Determine the (x, y) coordinate at the center of the cell enclosing the given text.  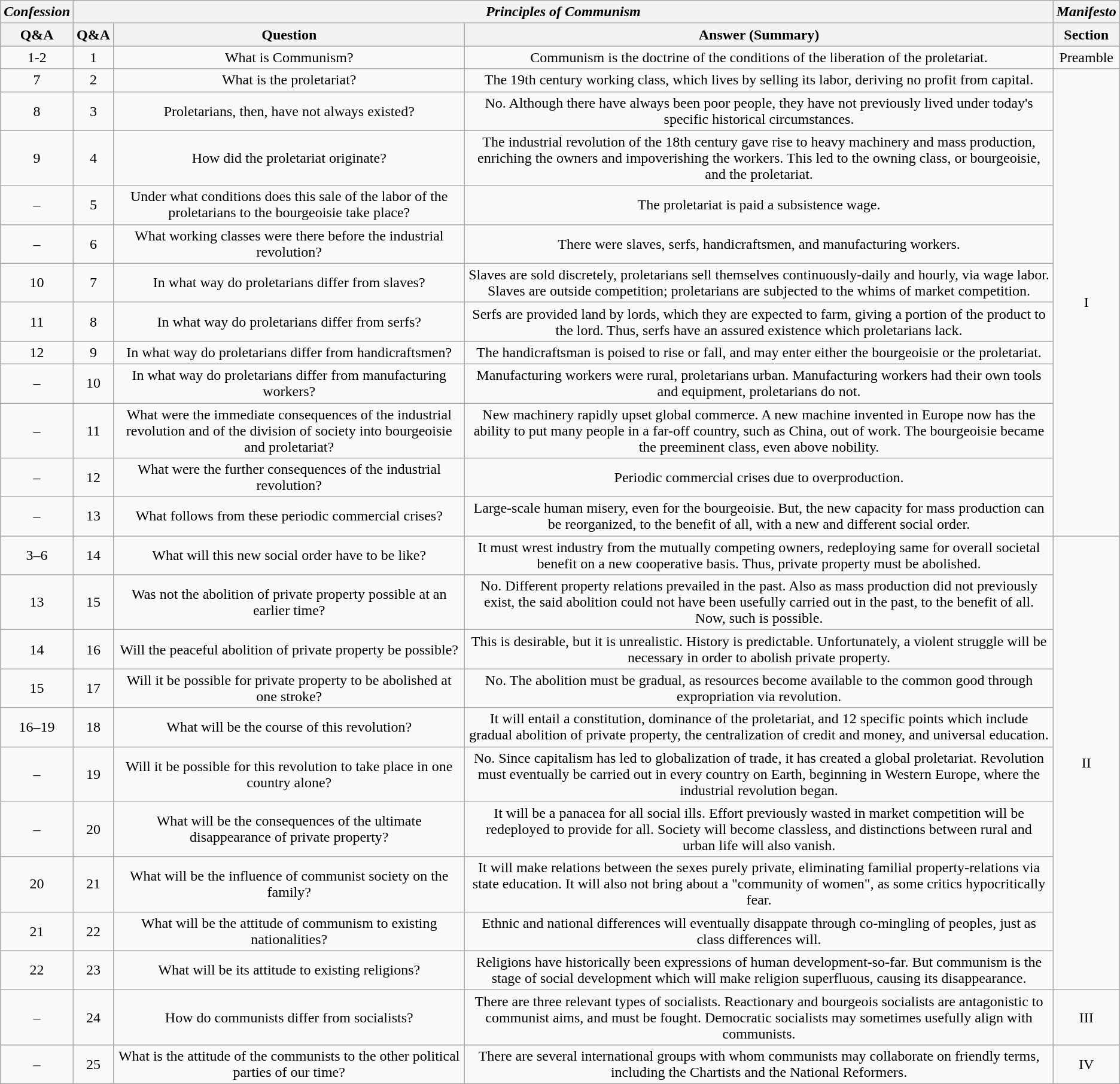
Will it be possible for this revolution to take place in one country alone? (290, 774)
Section (1086, 35)
1 (93, 57)
I (1086, 303)
2 (93, 80)
In what way do proletarians differ from serfs? (290, 322)
The handicraftsman is poised to rise or fall, and may enter either the bourgeoisie or the proletariat. (759, 352)
Principles of Communism (564, 12)
Will the peaceful abolition of private property be possible? (290, 650)
Under what conditions does this sale of the labor of the proletarians to the bourgeoisie take place? (290, 205)
II (1086, 763)
5 (93, 205)
No. The abolition must be gradual, as resources become available to the common good through expropriation via revolution. (759, 688)
What will be the consequences of the ultimate disappearance of private property? (290, 829)
1-2 (37, 57)
Periodic commercial crises due to overproduction. (759, 477)
Question (290, 35)
Was not the abolition of private property possible at an earlier time? (290, 602)
What working classes were there before the industrial revolution? (290, 244)
25 (93, 1064)
6 (93, 244)
There are several international groups with whom communists may collaborate on friendly terms, including the Chartists and the National Reformers. (759, 1064)
What follows from these periodic commercial crises? (290, 517)
What will be the course of this revolution? (290, 727)
What were the further consequences of the industrial revolution? (290, 477)
In what way do proletarians differ from manufacturing workers? (290, 383)
There were slaves, serfs, handicraftsmen, and manufacturing workers. (759, 244)
The 19th century working class, which lives by selling its labor, deriving no profit from capital. (759, 80)
Ethnic and national differences will eventually disappate through co-mingling of peoples, just as class differences will. (759, 931)
23 (93, 970)
Will it be possible for private property to be abolished at one stroke? (290, 688)
16–19 (37, 727)
16 (93, 650)
The proletariat is paid a subsistence wage. (759, 205)
Proletarians, then, have not always existed? (290, 111)
19 (93, 774)
What will be its attitude to existing religions? (290, 970)
Confession (37, 12)
18 (93, 727)
What will be the influence of communist society on the family? (290, 884)
In what way do proletarians differ from slaves? (290, 282)
How do communists differ from socialists? (290, 1017)
How did the proletariat originate? (290, 158)
What is Communism? (290, 57)
Answer (Summary) (759, 35)
Manufacturing workers were rural, proletarians urban. Manufacturing workers had their own tools and equipment, proletarians do not. (759, 383)
What will this new social order have to be like? (290, 555)
4 (93, 158)
In what way do proletarians differ from handicraftsmen? (290, 352)
3 (93, 111)
What were the immediate consequences of the industrial revolution and of the division of society into bourgeoisie and proletariat? (290, 431)
3–6 (37, 555)
Communism is the doctrine of the conditions of the liberation of the proletariat. (759, 57)
What is the proletariat? (290, 80)
Preamble (1086, 57)
Manifesto (1086, 12)
What is the attitude of the communists to the other political parties of our time? (290, 1064)
No. Although there have always been poor people, they have not previously lived under today's specific historical circumstances. (759, 111)
17 (93, 688)
IV (1086, 1064)
III (1086, 1017)
24 (93, 1017)
What will be the attitude of communism to existing nationalities? (290, 931)
